Find where the given text appears and provide that cell's center as [x, y] coordinate. 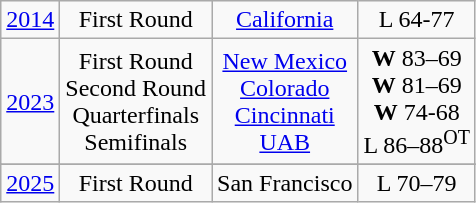
New MexicoColoradoCincinnatiUAB [285, 102]
2025 [30, 183]
San Francisco [285, 183]
2014 [30, 20]
First RoundSecond RoundQuarterfinalsSemifinals [136, 102]
L 70–79 [417, 183]
L 64-77 [417, 20]
2023 [30, 102]
W 83–69W 81–69W 74-68L 86–88OT [417, 102]
California [285, 20]
